Determine the (x, y) coordinate at the center of the cell enclosing the given text.  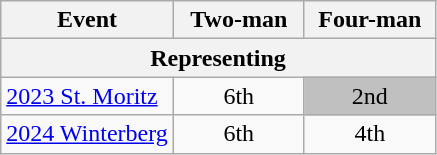
2nd (370, 96)
Representing (218, 58)
4th (370, 134)
Four-man (370, 20)
2024 Winterberg (88, 134)
Two-man (238, 20)
Event (88, 20)
2023 St. Moritz (88, 96)
